From the cell containing the given text, extract its center point as (x, y) coordinate. 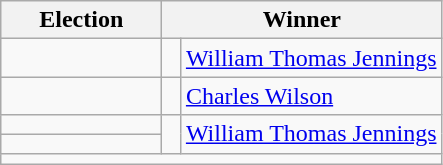
Election (82, 20)
Charles Wilson (311, 96)
Winner (302, 20)
